Detect which cell encompasses the target text, then output its (X, Y) center coordinate. 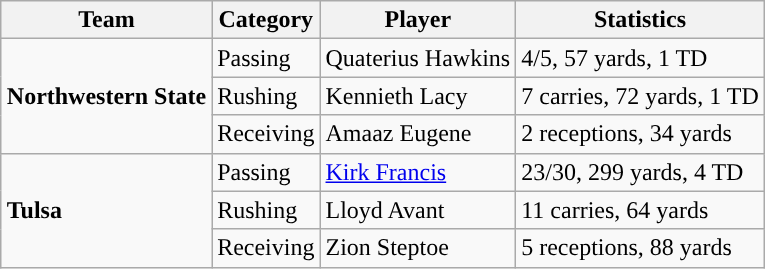
Tulsa (106, 210)
Amaaz Eugene (418, 134)
Category (266, 20)
Northwestern State (106, 96)
Zion Steptoe (418, 248)
23/30, 299 yards, 4 TD (640, 172)
Player (418, 20)
4/5, 57 yards, 1 TD (640, 58)
Quaterius Hawkins (418, 58)
Kennieth Lacy (418, 96)
Kirk Francis (418, 172)
Lloyd Avant (418, 210)
5 receptions, 88 yards (640, 248)
Statistics (640, 20)
11 carries, 64 yards (640, 210)
Team (106, 20)
7 carries, 72 yards, 1 TD (640, 96)
2 receptions, 34 yards (640, 134)
